Return the [X, Y] coordinate for the center point of the cell that contains the specified text.  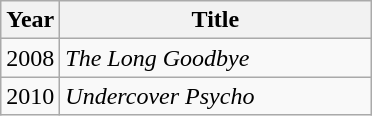
The Long Goodbye [216, 58]
2008 [30, 58]
Title [216, 20]
Year [30, 20]
Undercover Psycho [216, 96]
2010 [30, 96]
